Detect which cell encompasses the target text, then output its (x, y) center coordinate. 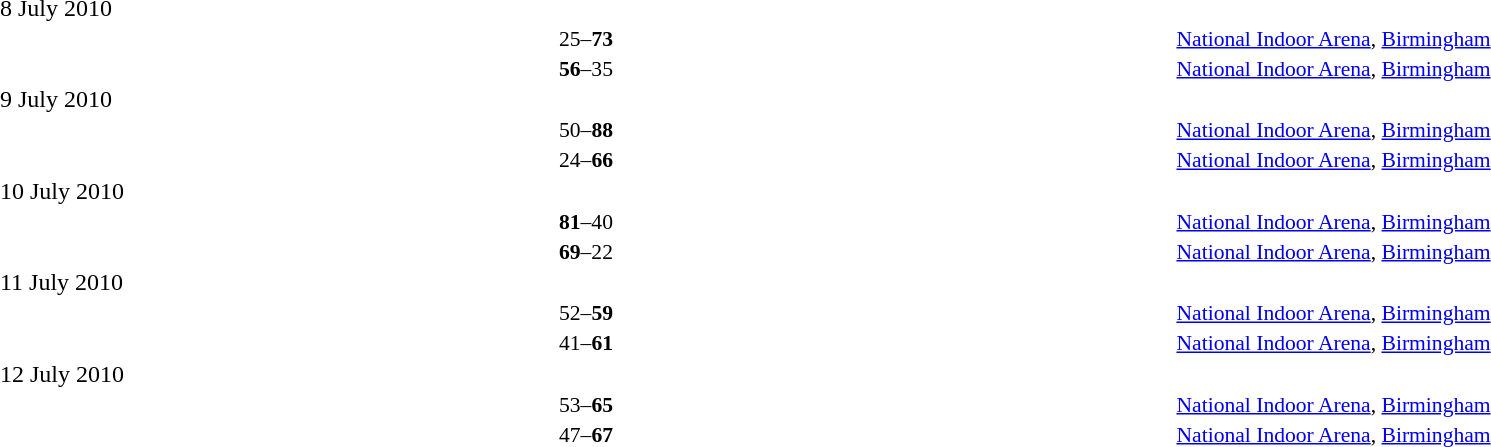
69–22 (586, 252)
50–88 (586, 130)
81–40 (586, 222)
41–61 (586, 343)
24–66 (586, 160)
25–73 (586, 38)
53–65 (586, 404)
52–59 (586, 313)
56–35 (586, 68)
